For the text-containing cell, return its midpoint in [x, y] coordinate format. 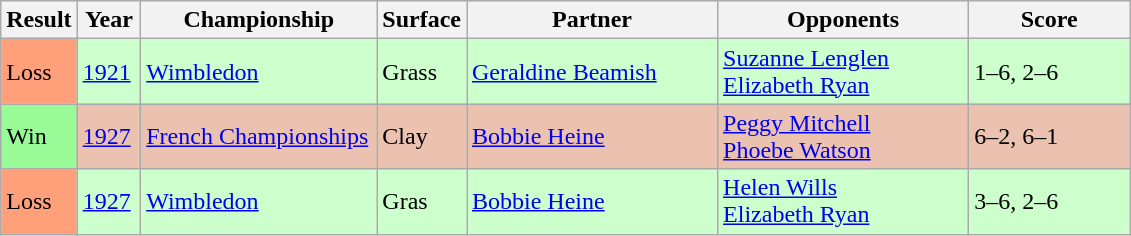
Peggy Mitchell Phoebe Watson [844, 136]
Gras [422, 202]
Clay [422, 136]
Win [39, 136]
1–6, 2–6 [1050, 72]
Partner [592, 20]
Geraldine Beamish [592, 72]
Suzanne Lenglen Elizabeth Ryan [844, 72]
Year [109, 20]
Surface [422, 20]
Championship [259, 20]
6–2, 6–1 [1050, 136]
3–6, 2–6 [1050, 202]
Helen Wills Elizabeth Ryan [844, 202]
Result [39, 20]
Opponents [844, 20]
Grass [422, 72]
French Championships [259, 136]
Score [1050, 20]
1921 [109, 72]
